Extract the (x, y) coordinate from the center of the cell holding the provided text.  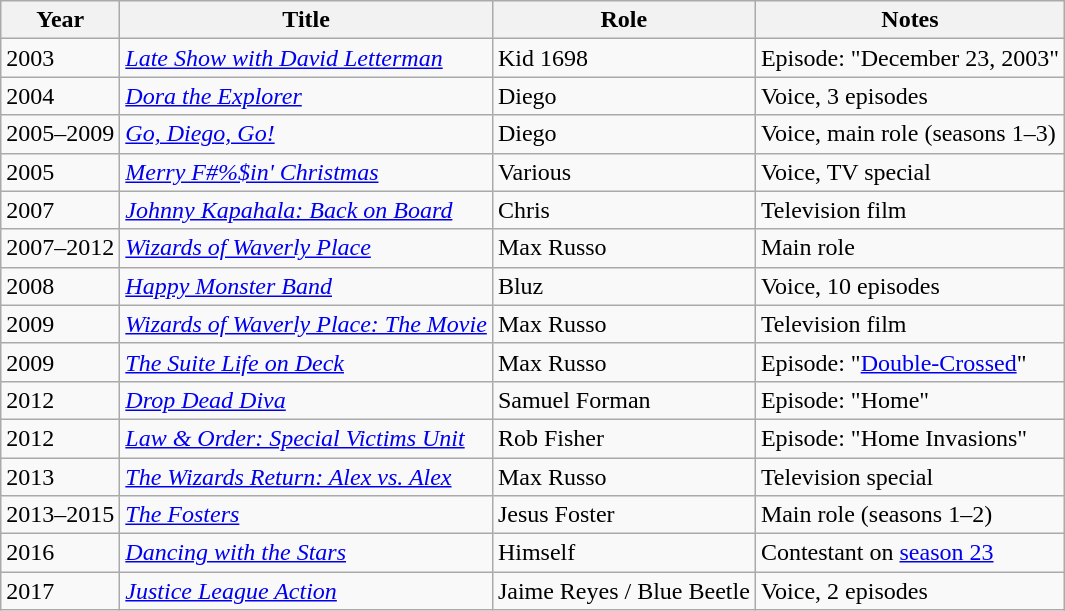
Chris (624, 210)
2007–2012 (60, 248)
Rob Fisher (624, 438)
Main role (seasons 1–2) (910, 515)
Merry F#%$in' Christmas (306, 172)
2008 (60, 286)
Main role (910, 248)
Notes (910, 20)
The Suite Life on Deck (306, 362)
Voice, 10 episodes (910, 286)
Episode: "Home Invasions" (910, 438)
Himself (624, 553)
Justice League Action (306, 591)
Samuel Forman (624, 400)
2004 (60, 96)
Jaime Reyes / Blue Beetle (624, 591)
Various (624, 172)
Drop Dead Diva (306, 400)
The Fosters (306, 515)
2013–2015 (60, 515)
Jesus Foster (624, 515)
Year (60, 20)
The Wizards Return: Alex vs. Alex (306, 477)
Dancing with the Stars (306, 553)
2005 (60, 172)
Happy Monster Band (306, 286)
Voice, 3 episodes (910, 96)
Title (306, 20)
Episode: "Double-Crossed" (910, 362)
Wizards of Waverly Place: The Movie (306, 324)
Television special (910, 477)
Voice, main role (seasons 1–3) (910, 134)
Episode: "December 23, 2003" (910, 58)
Voice, TV special (910, 172)
Episode: "Home" (910, 400)
2017 (60, 591)
2003 (60, 58)
Voice, 2 episodes (910, 591)
2016 (60, 553)
Go, Diego, Go! (306, 134)
Bluz (624, 286)
Role (624, 20)
Dora the Explorer (306, 96)
2007 (60, 210)
2013 (60, 477)
Late Show with David Letterman (306, 58)
Contestant on season 23 (910, 553)
Wizards of Waverly Place (306, 248)
Johnny Kapahala: Back on Board (306, 210)
Law & Order: Special Victims Unit (306, 438)
Kid 1698 (624, 58)
2005–2009 (60, 134)
